Provide the (X, Y) coordinate of the cell's center where the given text is located.  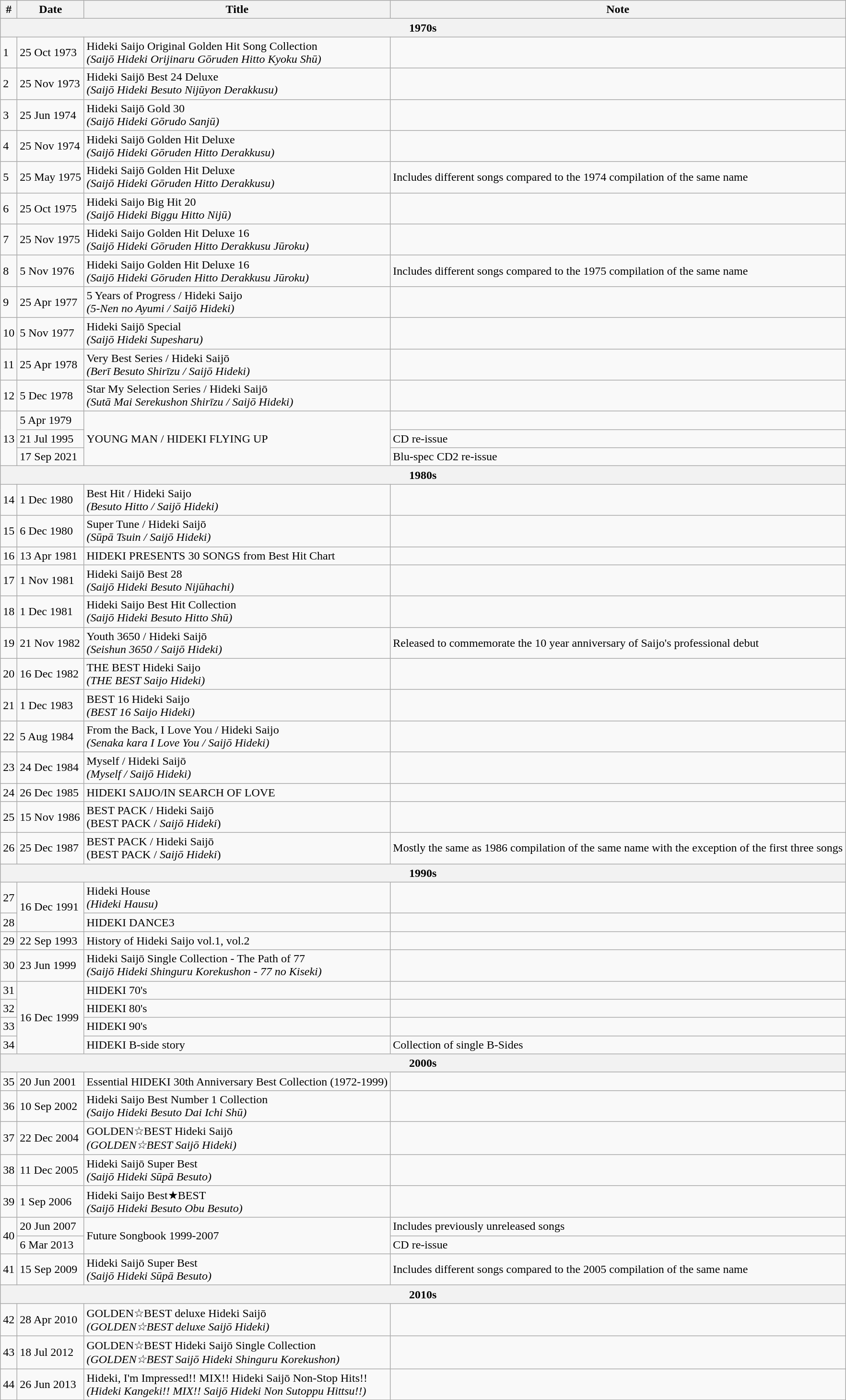
HIDEKI 80's (237, 1008)
Includes different songs compared to the 1974 compilation of the same name (618, 177)
8 (9, 270)
Hideki Saijō Gold 30(Saijō Hideki Gōrudo Sanjū) (237, 115)
1 Sep 2006 (51, 1202)
28 (9, 922)
Released to commemorate the 10 year anniversary of Saijo's professional debut (618, 642)
7 (9, 240)
25 Jun 1974 (51, 115)
17 Sep 2021 (51, 457)
12 (9, 396)
9 (9, 302)
Mostly the same as 1986 compilation of the same name with the exception of the first three songs (618, 849)
BEST 16 Hideki Saijo(BEST 16 Saijo Hideki) (237, 705)
Star My Selection Series / Hideki Saijō(Sutā Mai Serekushon Shirīzu / Saijō Hideki) (237, 396)
13 (9, 439)
36 (9, 1106)
GOLDEN☆BEST deluxe Hideki Saijō(GOLDEN☆BEST deluxe Saijō Hideki) (237, 1319)
15 (9, 531)
History of Hideki Saijo vol.1, vol.2 (237, 941)
Blu-spec CD2 re-issue (618, 457)
27 (9, 898)
25 Oct 1975 (51, 208)
Myself / Hideki Saijō(Myself / Saijō Hideki) (237, 767)
Essential HIDEKI 30th Anniversary Best Collection (1972-1999) (237, 1081)
23 (9, 767)
22 (9, 736)
11 Dec 2005 (51, 1170)
2010s (423, 1294)
34 (9, 1045)
HIDEKI B-side story (237, 1045)
2 (9, 83)
Hideki, I'm Impressed!! MIX!! Hideki Saijō Non-Stop Hits!!(Hideki Kangeki!! MIX!! Saijō Hideki Non Sutoppu Hittsu!!) (237, 1384)
30 (9, 966)
1970s (423, 28)
15 Nov 1986 (51, 817)
HIDEKI 70's (237, 990)
1 Dec 1981 (51, 612)
16 Dec 1991 (51, 907)
21 Nov 1982 (51, 642)
5 (9, 177)
25 Dec 1987 (51, 849)
4 (9, 146)
18 (9, 612)
Collection of single B-Sides (618, 1045)
1980s (423, 475)
1 Dec 1983 (51, 705)
20 Jun 2001 (51, 1081)
24 (9, 793)
39 (9, 1202)
33 (9, 1027)
25 Oct 1973 (51, 53)
25 May 1975 (51, 177)
Hideki Saijo Best Number 1 Collection(Saijo Hideki Besuto Dai Ichi Shū) (237, 1106)
1 Dec 1980 (51, 500)
29 (9, 941)
25 Apr 1977 (51, 302)
1 Nov 1981 (51, 580)
Hideki Saijō Best 24 Deluxe(Saijō Hideki Besuto Nijūyon Derakkusu) (237, 83)
43 (9, 1352)
From the Back, I Love You / Hideki Saijo(Senaka kara I Love You / Saijō Hideki) (237, 736)
5 Nov 1976 (51, 270)
25 Apr 1978 (51, 364)
13 Apr 1981 (51, 556)
HIDEKI PRESENTS 30 SONGS from Best Hit Chart (237, 556)
23 Jun 1999 (51, 966)
Hideki Saijō Special(Saijō Hideki Supesharu) (237, 333)
42 (9, 1319)
Date (51, 10)
22 Dec 2004 (51, 1138)
Note (618, 10)
16 Dec 1982 (51, 674)
HIDEKI DANCE3 (237, 922)
Hideki Saijo Best Hit Collection(Saijō Hideki Besuto Hitto Shū) (237, 612)
Hideki Saijo Big Hit 20(Saijō Hideki Biggu Hitto Nijū) (237, 208)
Very Best Series / Hideki Saijō(Berī Besuto Shirīzu / Saijō Hideki) (237, 364)
11 (9, 364)
Hideki Saijō Single Collection - The Path of 77(Saijō Hideki Shinguru Korekushon - 77 no Kiseki) (237, 966)
5 Aug 1984 (51, 736)
16 (9, 556)
2000s (423, 1063)
5 Nov 1977 (51, 333)
Hideki Saijō Best 28(Saijō Hideki Besuto Nijūhachi) (237, 580)
28 Apr 2010 (51, 1319)
26 Jun 2013 (51, 1384)
6 (9, 208)
22 Sep 1993 (51, 941)
GOLDEN☆BEST Hideki Saijō Single Collection(GOLDEN☆BEST Saijō Hideki Shinguru Korekushon) (237, 1352)
Includes different songs compared to the 2005 compilation of the same name (618, 1270)
Best Hit / Hideki Saijo(Besuto Hitto / Saijō Hideki) (237, 500)
1 (9, 53)
19 (9, 642)
21 (9, 705)
5 Apr 1979 (51, 420)
Future Songbook 1999-2007 (237, 1236)
25 (9, 817)
26 (9, 849)
5 Years of Progress / Hideki Saijo(5-Nen no Ayumi / Saijō Hideki) (237, 302)
25 Nov 1973 (51, 83)
24 Dec 1984 (51, 767)
10 Sep 2002 (51, 1106)
26 Dec 1985 (51, 793)
Youth 3650 / Hideki Saijō(Seishun 3650 / Saijō Hideki) (237, 642)
YOUNG MAN / HIDEKI FLYING UP (237, 439)
40 (9, 1236)
Hideki Saijo Original Golden Hit Song Collection(Saijō Hideki Orijinaru Gōruden Hitto Kyoku Shū) (237, 53)
37 (9, 1138)
Includes different songs compared to the 1975 compilation of the same name (618, 270)
6 Dec 1980 (51, 531)
5 Dec 1978 (51, 396)
31 (9, 990)
Super Tune / Hideki Saijō(Sūpā Tsuin / Saijō Hideki) (237, 531)
21 Jul 1995 (51, 439)
10 (9, 333)
38 (9, 1170)
20 (9, 674)
Title (237, 10)
GOLDEN☆BEST Hideki Saijō(GOLDEN☆BEST Saijō Hideki) (237, 1138)
32 (9, 1008)
6 Mar 2013 (51, 1245)
Includes previously unreleased songs (618, 1226)
17 (9, 580)
25 Nov 1975 (51, 240)
25 Nov 1974 (51, 146)
3 (9, 115)
HIDEKI SAIJO/IN SEARCH OF LOVE (237, 793)
35 (9, 1081)
18 Jul 2012 (51, 1352)
41 (9, 1270)
Hideki Saijo Best★BEST(Saijō Hideki Besuto Obu Besuto) (237, 1202)
14 (9, 500)
44 (9, 1384)
20 Jun 2007 (51, 1226)
15 Sep 2009 (51, 1270)
16 Dec 1999 (51, 1017)
Hideki House(Hideki Hausu) (237, 898)
HIDEKI 90's (237, 1027)
1990s (423, 873)
# (9, 10)
THE BEST Hideki Saijo(THE BEST Saijo Hideki) (237, 674)
